Return (X, Y) of the center of cell containing provided text 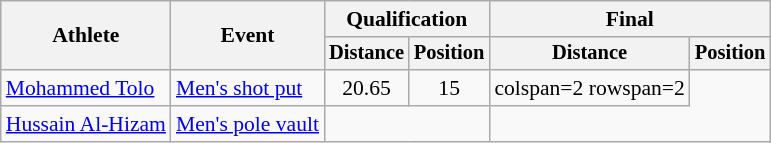
Hussain Al-Hizam (86, 124)
Mohammed Tolo (86, 88)
Event (248, 36)
colspan=2 rowspan=2 (590, 88)
Men's shot put (248, 88)
Athlete (86, 36)
Men's pole vault (248, 124)
Final (630, 19)
Qualification (406, 19)
20.65 (366, 88)
15 (449, 88)
